Scan for the cell matching the given text and deliver its (X, Y) coordinate at center. 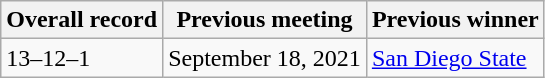
Previous meeting (265, 20)
13–12–1 (82, 58)
September 18, 2021 (265, 58)
Overall record (82, 20)
Previous winner (455, 20)
San Diego State (455, 58)
